Output the [X, Y] coordinate of the center of the cell containing the given text.  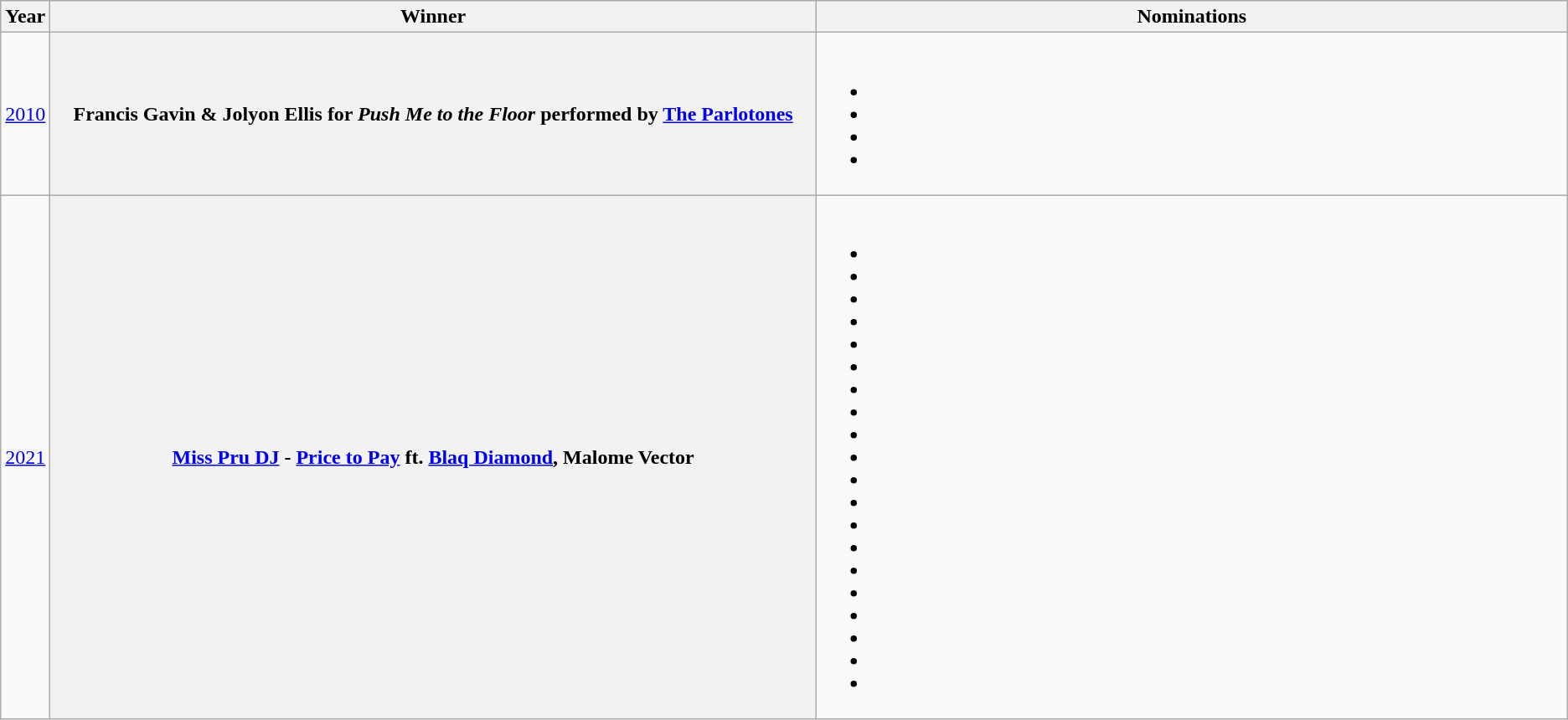
Francis Gavin & Jolyon Ellis for Push Me to the Floor performed by The Parlotones [434, 114]
2010 [25, 114]
Year [25, 17]
Winner [434, 17]
Nominations [1191, 17]
Miss Pru DJ - Price to Pay ft. Blaq Diamond, Malome Vector [434, 457]
2021 [25, 457]
